Pinpoint the cell where the given text exists, returning its (X, Y) midpoint coordinate. 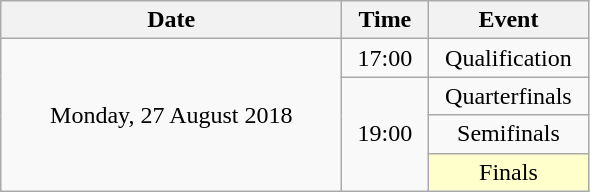
Date (172, 20)
Quarterfinals (508, 96)
Monday, 27 August 2018 (172, 115)
Semifinals (508, 134)
19:00 (385, 134)
Time (385, 20)
Finals (508, 172)
17:00 (385, 58)
Qualification (508, 58)
Event (508, 20)
